Identify which cell holds the provided text, then report its [X, Y] central coordinate. 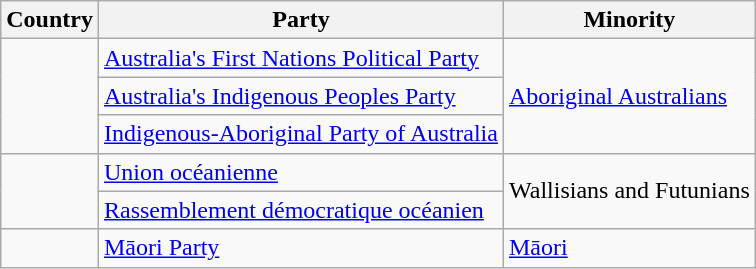
Country [50, 20]
Party [300, 20]
Māori Party [300, 248]
Minority [629, 20]
Australia's First Nations Political Party [300, 58]
Rassemblement démocratique océanien [300, 210]
Union océanienne [300, 172]
Wallisians and Futunians [629, 191]
Australia's Indigenous Peoples Party [300, 96]
Indigenous-Aboriginal Party of Australia [300, 134]
Aboriginal Australians [629, 96]
Māori [629, 248]
